Detect which cell encompasses the target text, then output its [x, y] center coordinate. 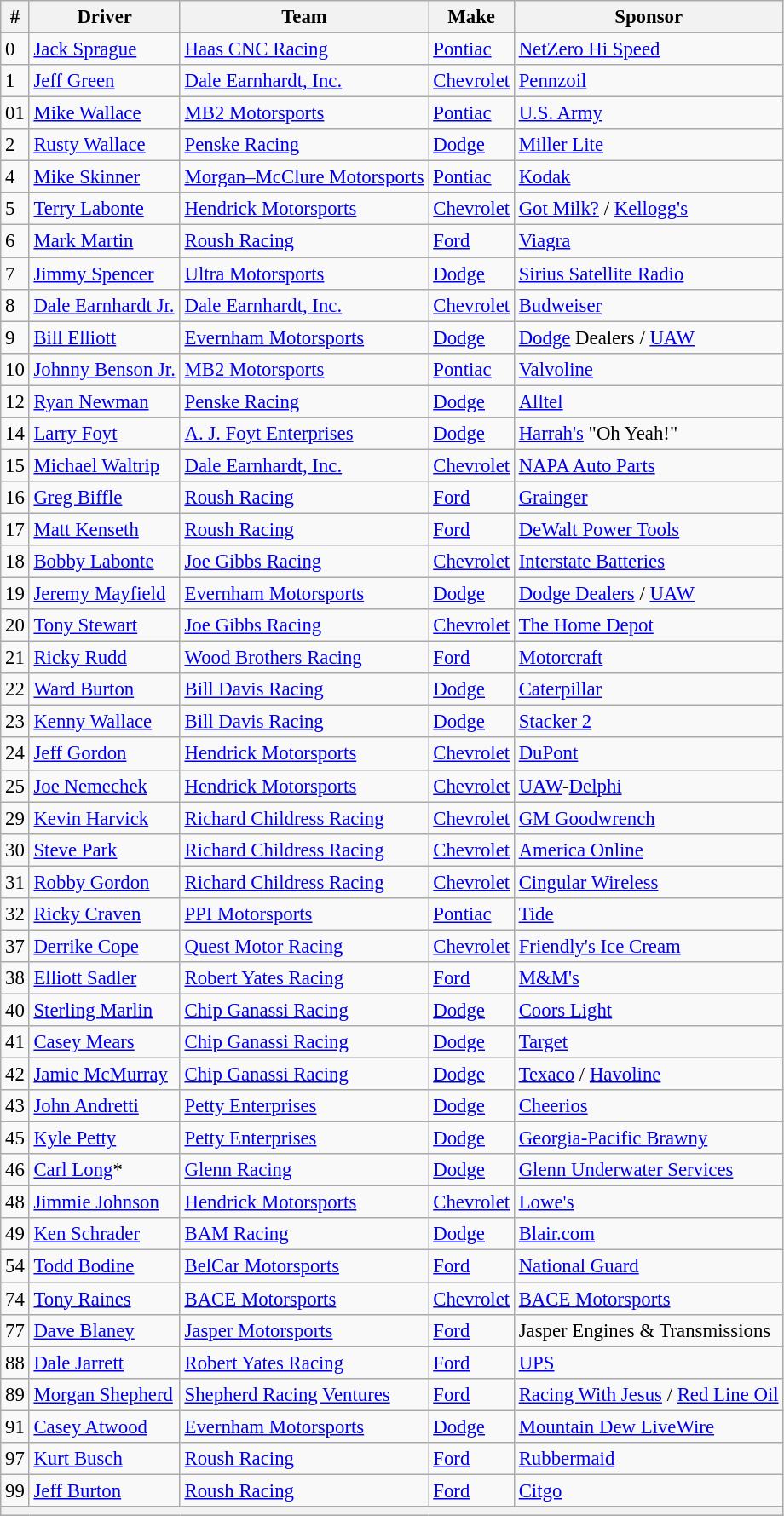
Haas CNC Racing [304, 49]
Team [304, 17]
Ricky Craven [104, 914]
Ultra Motorsports [304, 274]
2 [15, 145]
Valvoline [649, 369]
Terry Labonte [104, 209]
Morgan–McClure Motorsports [304, 177]
Citgo [649, 1490]
Elliott Sadler [104, 978]
0 [15, 49]
97 [15, 1459]
17 [15, 529]
Jeff Gordon [104, 754]
Ward Burton [104, 689]
1 [15, 81]
29 [15, 818]
Kyle Petty [104, 1138]
U.S. Army [649, 113]
Got Milk? / Kellogg's [649, 209]
BelCar Motorsports [304, 1266]
Mike Skinner [104, 177]
Jeff Green [104, 81]
Steve Park [104, 850]
8 [15, 305]
Alltel [649, 401]
45 [15, 1138]
37 [15, 946]
Carl Long* [104, 1170]
Sponsor [649, 17]
4 [15, 177]
Kurt Busch [104, 1459]
Rusty Wallace [104, 145]
91 [15, 1427]
Tide [649, 914]
6 [15, 241]
Ryan Newman [104, 401]
Target [649, 1042]
Caterpillar [649, 689]
25 [15, 786]
GM Goodwrench [649, 818]
40 [15, 1010]
BAM Racing [304, 1235]
46 [15, 1170]
Jeff Burton [104, 1490]
Todd Bodine [104, 1266]
Casey Mears [104, 1042]
America Online [649, 850]
Jasper Engines & Transmissions [649, 1330]
9 [15, 337]
M&M's [649, 978]
Derrike Cope [104, 946]
Rubbermaid [649, 1459]
Jimmie Johnson [104, 1202]
24 [15, 754]
Miller Lite [649, 145]
Jimmy Spencer [104, 274]
Coors Light [649, 1010]
The Home Depot [649, 625]
38 [15, 978]
Dale Earnhardt Jr. [104, 305]
77 [15, 1330]
Greg Biffle [104, 498]
Jamie McMurray [104, 1075]
Matt Kenseth [104, 529]
PPI Motorsports [304, 914]
Motorcraft [649, 658]
# [15, 17]
Tony Stewart [104, 625]
15 [15, 465]
19 [15, 594]
UPS [649, 1363]
Mark Martin [104, 241]
Ricky Rudd [104, 658]
01 [15, 113]
7 [15, 274]
89 [15, 1394]
21 [15, 658]
National Guard [649, 1266]
Grainger [649, 498]
DeWalt Power Tools [649, 529]
Glenn Underwater Services [649, 1170]
Cingular Wireless [649, 882]
Quest Motor Racing [304, 946]
Mike Wallace [104, 113]
Driver [104, 17]
Casey Atwood [104, 1427]
Glenn Racing [304, 1170]
Larry Foyt [104, 434]
12 [15, 401]
42 [15, 1075]
48 [15, 1202]
Michael Waltrip [104, 465]
Jack Sprague [104, 49]
Kenny Wallace [104, 722]
43 [15, 1106]
30 [15, 850]
Georgia-Pacific Brawny [649, 1138]
Joe Nemechek [104, 786]
99 [15, 1490]
Bill Elliott [104, 337]
A. J. Foyt Enterprises [304, 434]
Ken Schrader [104, 1235]
49 [15, 1235]
Robby Gordon [104, 882]
Pennzoil [649, 81]
Interstate Batteries [649, 562]
UAW-Delphi [649, 786]
Blair.com [649, 1235]
Kevin Harvick [104, 818]
Tony Raines [104, 1299]
NetZero Hi Speed [649, 49]
5 [15, 209]
NAPA Auto Parts [649, 465]
Texaco / Havoline [649, 1075]
32 [15, 914]
22 [15, 689]
Johnny Benson Jr. [104, 369]
Lowe's [649, 1202]
Dave Blaney [104, 1330]
Viagra [649, 241]
Budweiser [649, 305]
20 [15, 625]
Harrah's "Oh Yeah!" [649, 434]
10 [15, 369]
Stacker 2 [649, 722]
Cheerios [649, 1106]
Make [471, 17]
18 [15, 562]
Wood Brothers Racing [304, 658]
74 [15, 1299]
Shepherd Racing Ventures [304, 1394]
Sirius Satellite Radio [649, 274]
Sterling Marlin [104, 1010]
41 [15, 1042]
DuPont [649, 754]
Jasper Motorsports [304, 1330]
14 [15, 434]
John Andretti [104, 1106]
Racing With Jesus / Red Line Oil [649, 1394]
Dale Jarrett [104, 1363]
Bobby Labonte [104, 562]
31 [15, 882]
Jeremy Mayfield [104, 594]
54 [15, 1266]
23 [15, 722]
88 [15, 1363]
Friendly's Ice Cream [649, 946]
Kodak [649, 177]
16 [15, 498]
Mountain Dew LiveWire [649, 1427]
Morgan Shepherd [104, 1394]
